Identify which cell holds the provided text, then report its [x, y] central coordinate. 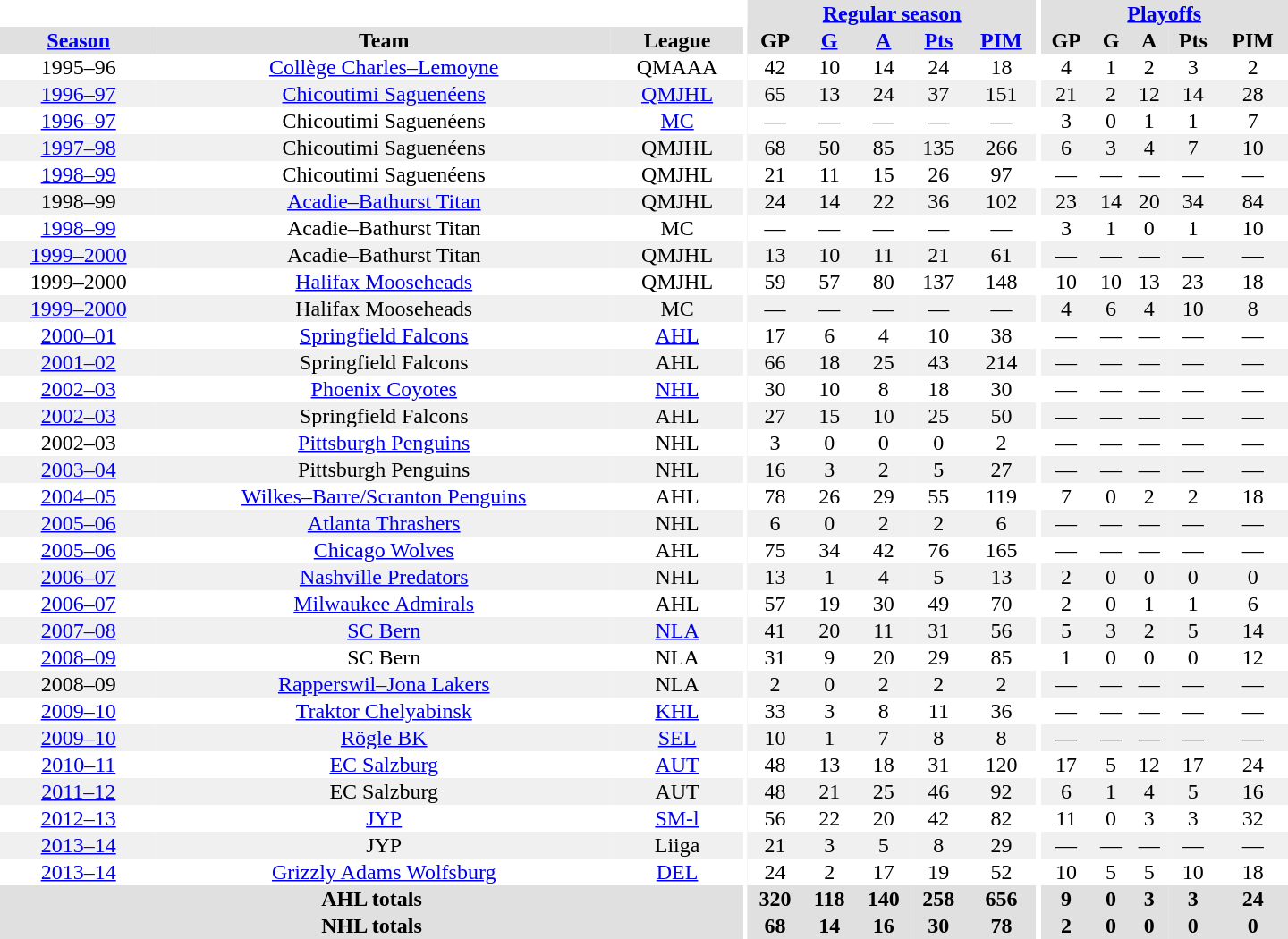
League [677, 40]
2012–13 [79, 818]
61 [1001, 255]
Phoenix Coyotes [384, 389]
2003–04 [79, 469]
DEL [677, 872]
49 [939, 604]
43 [939, 362]
1997–98 [79, 148]
92 [1001, 791]
Playoffs [1165, 13]
2004–05 [79, 496]
1995–96 [79, 67]
165 [1001, 550]
55 [939, 496]
28 [1252, 94]
Rögle BK [384, 738]
59 [775, 282]
33 [775, 711]
258 [939, 899]
65 [775, 94]
76 [939, 550]
QMAAA [677, 67]
266 [1001, 148]
148 [1001, 282]
Liiga [677, 845]
Grizzly Adams Wolfsburg [384, 872]
KHL [677, 711]
97 [1001, 174]
37 [939, 94]
AHL totals [372, 899]
102 [1001, 201]
118 [829, 899]
Season [79, 40]
320 [775, 899]
Milwaukee Admirals [384, 604]
656 [1001, 899]
38 [1001, 335]
2000–01 [79, 335]
Atlanta Thrashers [384, 523]
66 [775, 362]
70 [1001, 604]
SM-l [677, 818]
Collège Charles–Lemoyne [384, 67]
214 [1001, 362]
Rapperswil–Jona Lakers [384, 684]
32 [1252, 818]
Nashville Predators [384, 577]
Team [384, 40]
Wilkes–Barre/Scranton Penguins [384, 496]
2001–02 [79, 362]
84 [1252, 201]
NHL totals [372, 926]
46 [939, 791]
137 [939, 282]
120 [1001, 765]
140 [884, 899]
82 [1001, 818]
SEL [677, 738]
41 [775, 630]
75 [775, 550]
Traktor Chelyabinsk [384, 711]
151 [1001, 94]
2007–08 [79, 630]
2011–12 [79, 791]
2010–11 [79, 765]
Chicago Wolves [384, 550]
119 [1001, 496]
135 [939, 148]
80 [884, 282]
Regular season [893, 13]
52 [1001, 872]
